Detect which cell encompasses the target text, then output its (X, Y) center coordinate. 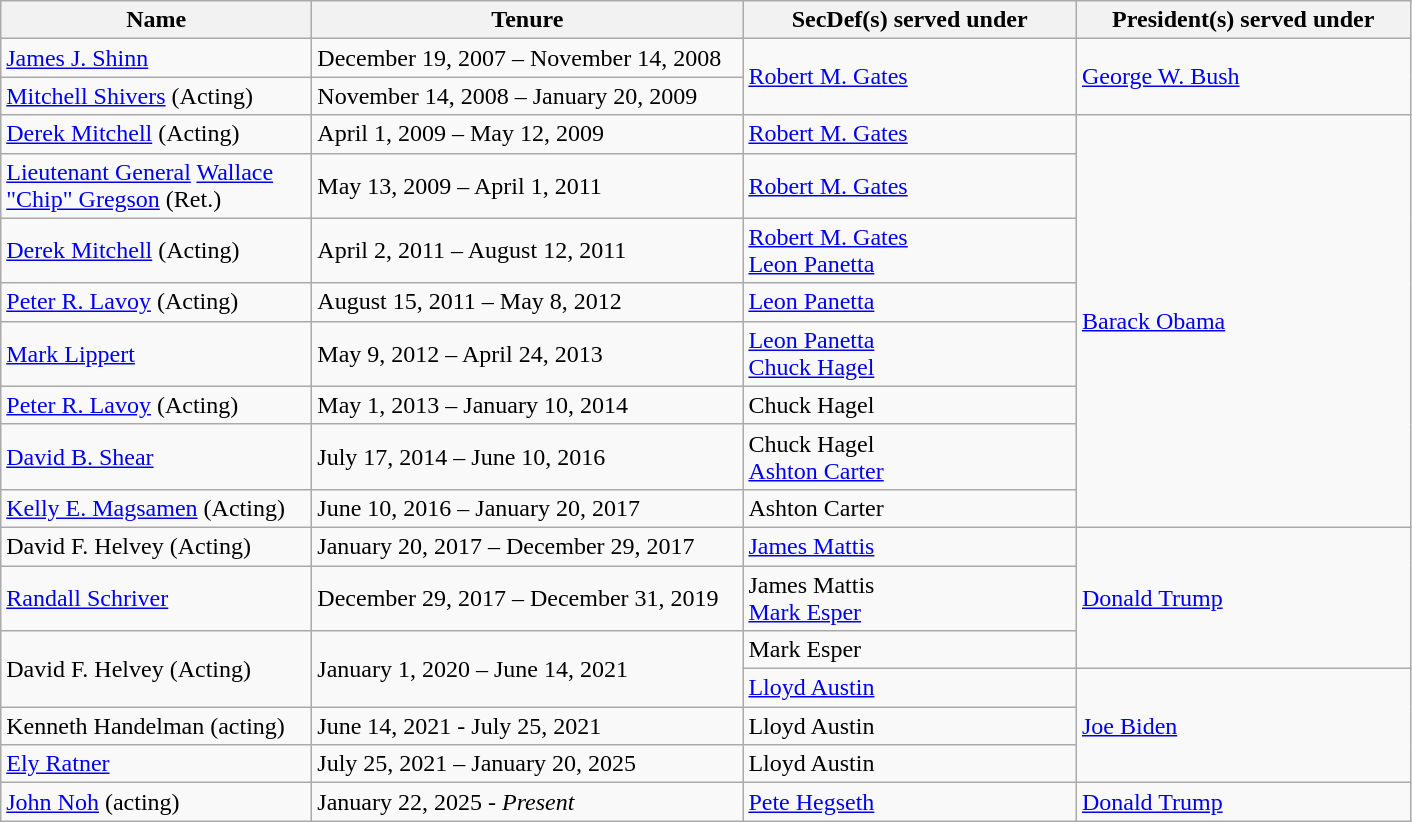
December 29, 2017 – December 31, 2019 (528, 598)
Mitchell Shivers (Acting) (156, 96)
January 1, 2020 – June 14, 2021 (528, 669)
January 20, 2017 – December 29, 2017 (528, 546)
David B. Shear (156, 456)
Leon PanettaChuck Hagel (910, 354)
Ashton Carter (910, 508)
Kelly E. Magsamen (Acting) (156, 508)
Lieutenant General Wallace "Chip" Gregson (Ret.) (156, 186)
Randall Schriver (156, 598)
Joe Biden (1243, 726)
Tenure (528, 20)
May 1, 2013 – January 10, 2014 (528, 405)
Name (156, 20)
John Noh (acting) (156, 802)
July 17, 2014 – June 10, 2016 (528, 456)
James Mattis (910, 546)
Kenneth Handelman (acting) (156, 726)
President(s) served under (1243, 20)
Robert M. GatesLeon Panetta (910, 250)
December 19, 2007 – November 14, 2008 (528, 58)
Mark Lippert (156, 354)
SecDef(s) served under (910, 20)
April 2, 2011 – August 12, 2011 (528, 250)
June 14, 2021 - July 25, 2021 (528, 726)
Mark Esper (910, 650)
George W. Bush (1243, 77)
January 22, 2025 - Present (528, 802)
Chuck HagelAshton Carter (910, 456)
July 25, 2021 – January 20, 2025 (528, 764)
James J. Shinn (156, 58)
Ely Ratner (156, 764)
May 9, 2012 – April 24, 2013 (528, 354)
June 10, 2016 – January 20, 2017 (528, 508)
Barack Obama (1243, 321)
August 15, 2011 – May 8, 2012 (528, 302)
Pete Hegseth (910, 802)
November 14, 2008 – January 20, 2009 (528, 96)
April 1, 2009 – May 12, 2009 (528, 134)
James MattisMark Esper (910, 598)
Chuck Hagel (910, 405)
May 13, 2009 – April 1, 2011 (528, 186)
Leon Panetta (910, 302)
